Capture the cell that displays the provided text and extract its (X, Y) central coordinate. 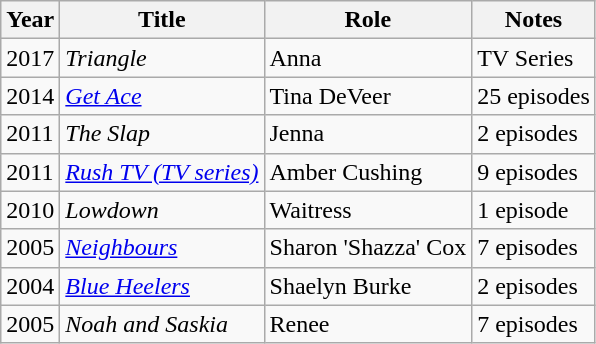
2004 (30, 286)
Anna (368, 58)
25 episodes (534, 96)
Jenna (368, 134)
TV Series (534, 58)
Triangle (162, 58)
Title (162, 20)
Rush TV (TV series) (162, 172)
Year (30, 20)
Lowdown (162, 210)
1 episode (534, 210)
Sharon 'Shazza' Cox (368, 248)
Amber Cushing (368, 172)
Get Ace (162, 96)
Role (368, 20)
Renee (368, 324)
Tina DeVeer (368, 96)
2017 (30, 58)
Noah and Saskia (162, 324)
The Slap (162, 134)
2010 (30, 210)
Neighbours (162, 248)
Waitress (368, 210)
Blue Heelers (162, 286)
9 episodes (534, 172)
Shaelyn Burke (368, 286)
Notes (534, 20)
2014 (30, 96)
